Scan for the cell matching the given text and deliver its (X, Y) coordinate at center. 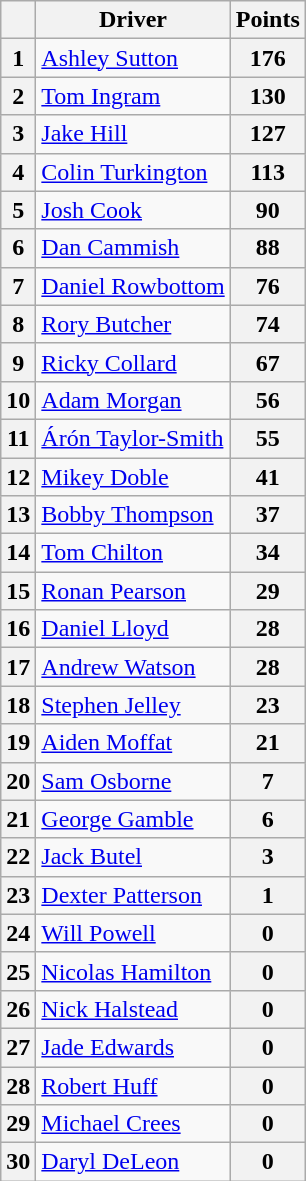
90 (268, 210)
Tom Ingram (133, 96)
34 (268, 553)
10 (18, 400)
Josh Cook (133, 210)
5 (18, 210)
Aiden Moffat (133, 743)
Tom Chilton (133, 553)
55 (268, 438)
14 (18, 553)
41 (268, 477)
Mikey Doble (133, 477)
176 (268, 58)
88 (268, 248)
Daryl DeLeon (133, 1162)
67 (268, 362)
8 (18, 324)
Andrew Watson (133, 667)
127 (268, 134)
Jade Edwards (133, 1047)
24 (18, 933)
Ronan Pearson (133, 591)
25 (18, 971)
Nicolas Hamilton (133, 971)
13 (18, 515)
17 (18, 667)
19 (18, 743)
4 (18, 172)
Nick Halstead (133, 1009)
Ashley Sutton (133, 58)
12 (18, 477)
Will Powell (133, 933)
113 (268, 172)
130 (268, 96)
Stephen Jelley (133, 705)
Jack Butel (133, 857)
Sam Osborne (133, 781)
15 (18, 591)
George Gamble (133, 819)
Dan Cammish (133, 248)
76 (268, 286)
37 (268, 515)
30 (18, 1162)
2 (18, 96)
Rory Butcher (133, 324)
Colin Turkington (133, 172)
26 (18, 1009)
16 (18, 629)
20 (18, 781)
Dexter Patterson (133, 895)
Adam Morgan (133, 400)
Driver (133, 20)
Bobby Thompson (133, 515)
22 (18, 857)
27 (18, 1047)
56 (268, 400)
18 (18, 705)
Daniel Rowbottom (133, 286)
74 (268, 324)
Árón Taylor-Smith (133, 438)
Robert Huff (133, 1085)
Daniel Lloyd (133, 629)
Ricky Collard (133, 362)
Michael Crees (133, 1124)
Jake Hill (133, 134)
11 (18, 438)
9 (18, 362)
Points (268, 20)
